For the text-containing cell, return its midpoint in [X, Y] coordinate format. 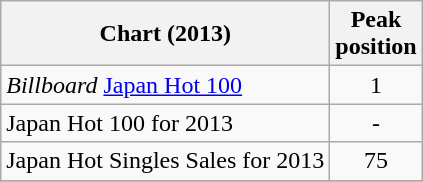
75 [376, 161]
Chart (2013) [166, 34]
Peakposition [376, 34]
Japan Hot 100 for 2013 [166, 123]
Japan Hot Singles Sales for 2013 [166, 161]
1 [376, 85]
Billboard Japan Hot 100 [166, 85]
- [376, 123]
